Return the (X, Y) coordinate for the center point of the cell that contains the specified text.  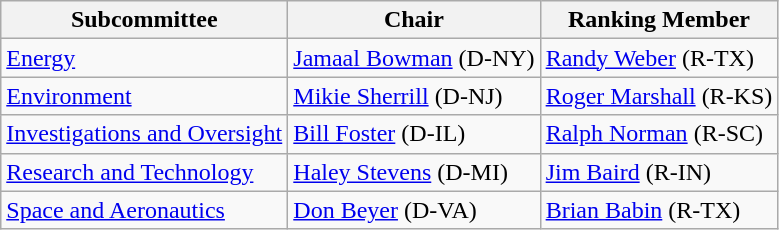
Energy (144, 58)
Subcommittee (144, 20)
Ralph Norman (R-SC) (659, 134)
Randy Weber (R-TX) (659, 58)
Investigations and Oversight (144, 134)
Chair (414, 20)
Mikie Sherrill (D-NJ) (414, 96)
Brian Babin (R-TX) (659, 210)
Environment (144, 96)
Haley Stevens (D-MI) (414, 172)
Don Beyer (D-VA) (414, 210)
Roger Marshall (R-KS) (659, 96)
Jim Baird (R-IN) (659, 172)
Research and Technology (144, 172)
Bill Foster (D-IL) (414, 134)
Ranking Member (659, 20)
Space and Aeronautics (144, 210)
Jamaal Bowman (D-NY) (414, 58)
